Provide the (x, y) coordinate of the cell's center where the given text is located.  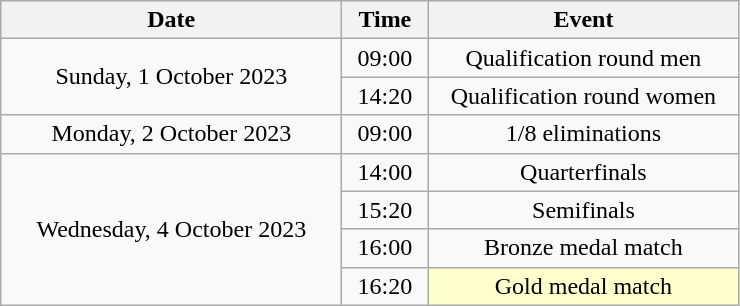
Gold medal match (584, 286)
Event (584, 20)
14:00 (385, 172)
14:20 (385, 96)
Time (385, 20)
Qualification round women (584, 96)
Quarterfinals (584, 172)
Wednesday, 4 October 2023 (172, 229)
Sunday, 1 October 2023 (172, 77)
15:20 (385, 210)
16:00 (385, 248)
Qualification round men (584, 58)
Date (172, 20)
Semifinals (584, 210)
Monday, 2 October 2023 (172, 134)
Bronze medal match (584, 248)
1/8 eliminations (584, 134)
16:20 (385, 286)
